Find where the given text appears and provide that cell's center as [x, y] coordinate. 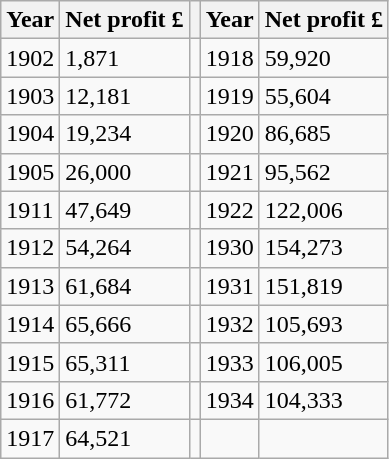
1932 [230, 324]
95,562 [324, 172]
1931 [230, 286]
1904 [30, 134]
1903 [30, 96]
64,521 [124, 438]
1905 [30, 172]
61,684 [124, 286]
1920 [230, 134]
19,234 [124, 134]
122,006 [324, 210]
61,772 [124, 400]
86,685 [324, 134]
65,311 [124, 362]
1930 [230, 248]
1915 [30, 362]
65,666 [124, 324]
1911 [30, 210]
26,000 [124, 172]
151,819 [324, 286]
1918 [230, 58]
12,181 [124, 96]
59,920 [324, 58]
106,005 [324, 362]
54,264 [124, 248]
1921 [230, 172]
1934 [230, 400]
104,333 [324, 400]
154,273 [324, 248]
1912 [30, 248]
55,604 [324, 96]
1916 [30, 400]
47,649 [124, 210]
1919 [230, 96]
1914 [30, 324]
1917 [30, 438]
1913 [30, 286]
1902 [30, 58]
1922 [230, 210]
105,693 [324, 324]
1,871 [124, 58]
1933 [230, 362]
